Determine the (x, y) coordinate at the center of the cell enclosing the given text.  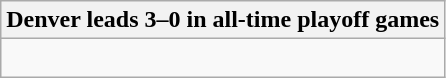
Denver leads 3–0 in all-time playoff games (223, 20)
